Search for the cell housing the specified text and yield its [X, Y] center coordinate. 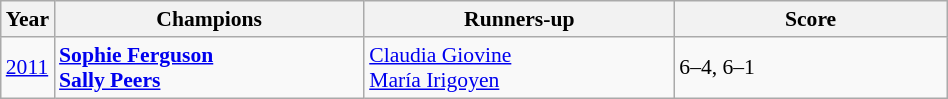
Champions [209, 19]
6–4, 6–1 [810, 68]
Sophie Ferguson Sally Peers [209, 68]
Year [28, 19]
Runners-up [519, 19]
2011 [28, 68]
Score [810, 19]
Claudia Giovine María Irigoyen [519, 68]
